Output the (x, y) coordinate of the center of the cell containing the given text.  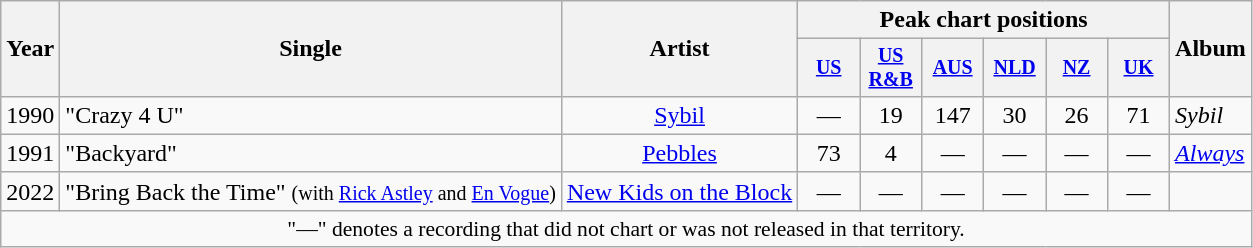
73 (829, 153)
US (829, 68)
4 (891, 153)
"—" denotes a recording that did not chart or was not released in that territory. (626, 228)
Always (1211, 153)
1991 (30, 153)
1990 (30, 115)
NZ (1077, 68)
US R&B (891, 68)
UK (1139, 68)
"Crazy 4 U" (311, 115)
19 (891, 115)
Year (30, 49)
147 (953, 115)
New Kids on the Block (679, 191)
Album (1211, 49)
26 (1077, 115)
"Bring Back the Time" (with Rick Astley and En Vogue) (311, 191)
71 (1139, 115)
"Backyard" (311, 153)
2022 (30, 191)
30 (1015, 115)
Single (311, 49)
Peak chart positions (984, 20)
Artist (679, 49)
NLD (1015, 68)
Pebbles (679, 153)
AUS (953, 68)
